Detect which cell encompasses the target text, then output its (x, y) center coordinate. 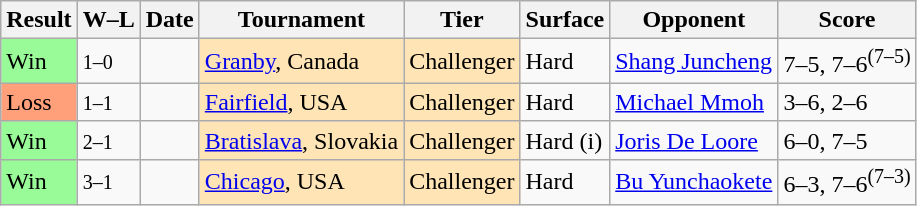
Hard (i) (565, 140)
Opponent (694, 20)
Date (170, 20)
6–0, 7–5 (847, 140)
1–1 (108, 102)
2–1 (108, 140)
Tournament (301, 20)
Shang Juncheng (694, 62)
3–6, 2–6 (847, 102)
1–0 (108, 62)
3–1 (108, 182)
Loss (39, 102)
Bu Yunchaokete (694, 182)
Tier (462, 20)
W–L (108, 20)
Chicago, USA (301, 182)
Bratislava, Slovakia (301, 140)
6–3, 7–6(7–3) (847, 182)
Michael Mmoh (694, 102)
Fairfield, USA (301, 102)
7–5, 7–6(7–5) (847, 62)
Score (847, 20)
Joris De Loore (694, 140)
Granby, Canada (301, 62)
Result (39, 20)
Surface (565, 20)
